Locate the cell with the specified text and output its (X, Y) center coordinate. 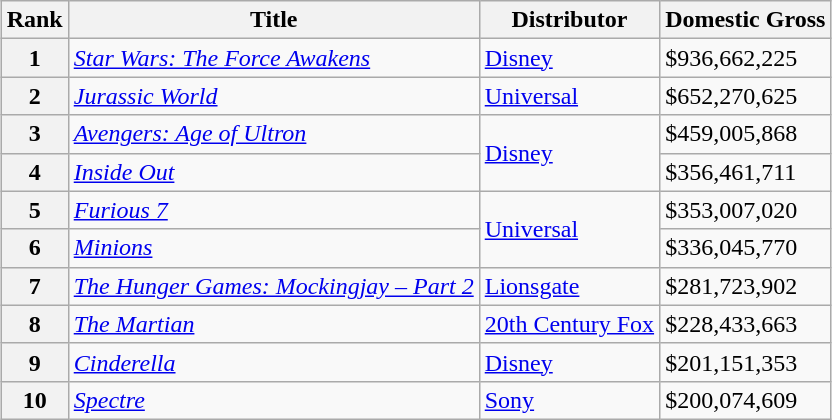
1 (34, 58)
7 (34, 286)
$652,270,625 (746, 96)
Spectre (274, 400)
$228,433,663 (746, 324)
4 (34, 172)
Cinderella (274, 362)
$201,151,353 (746, 362)
6 (34, 248)
$336,045,770 (746, 248)
Avengers: Age of Ultron (274, 134)
5 (34, 210)
Lionsgate (569, 286)
$459,005,868 (746, 134)
$356,461,711 (746, 172)
$353,007,020 (746, 210)
Distributor (569, 20)
The Martian (274, 324)
Jurassic World (274, 96)
Inside Out (274, 172)
9 (34, 362)
Furious 7 (274, 210)
8 (34, 324)
Sony (569, 400)
Domestic Gross (746, 20)
$936,662,225 (746, 58)
10 (34, 400)
$200,074,609 (746, 400)
Rank (34, 20)
Star Wars: The Force Awakens (274, 58)
Minions (274, 248)
Title (274, 20)
$281,723,902 (746, 286)
2 (34, 96)
3 (34, 134)
20th Century Fox (569, 324)
The Hunger Games: Mockingjay – Part 2 (274, 286)
